Scan for the cell matching the given text and deliver its (X, Y) coordinate at center. 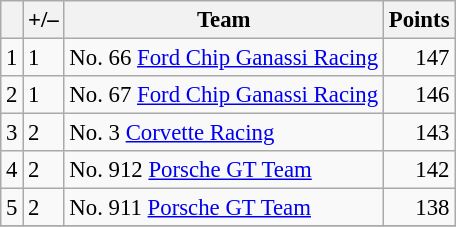
4 (12, 170)
146 (418, 95)
143 (418, 133)
142 (418, 170)
Points (418, 20)
138 (418, 208)
5 (12, 208)
147 (418, 58)
No. 3 Corvette Racing (224, 133)
Team (224, 20)
No. 66 Ford Chip Ganassi Racing (224, 58)
No. 911 Porsche GT Team (224, 208)
+/– (44, 20)
No. 912 Porsche GT Team (224, 170)
3 (12, 133)
No. 67 Ford Chip Ganassi Racing (224, 95)
